Return the [x, y] coordinate for the center point of the cell that contains the specified text.  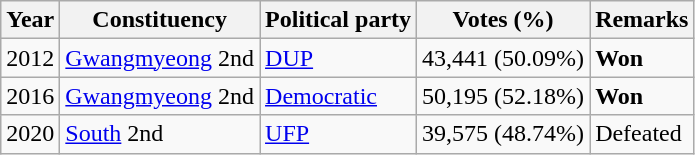
UFP [338, 134]
50,195 (52.18%) [504, 96]
43,441 (50.09%) [504, 58]
39,575 (48.74%) [504, 134]
South 2nd [160, 134]
Democratic [338, 96]
Political party [338, 20]
Votes (%) [504, 20]
2012 [30, 58]
DUP [338, 58]
2020 [30, 134]
Remarks [642, 20]
Constituency [160, 20]
Year [30, 20]
Defeated [642, 134]
2016 [30, 96]
